Return (x, y) of the center of cell containing provided text 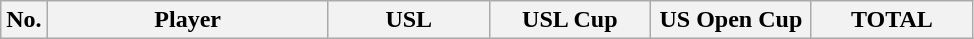
USL (408, 20)
Player (188, 20)
TOTAL (892, 20)
USL Cup (570, 20)
US Open Cup (730, 20)
No. (24, 20)
